Return the [x, y] coordinate for the center point of the cell that contains the specified text.  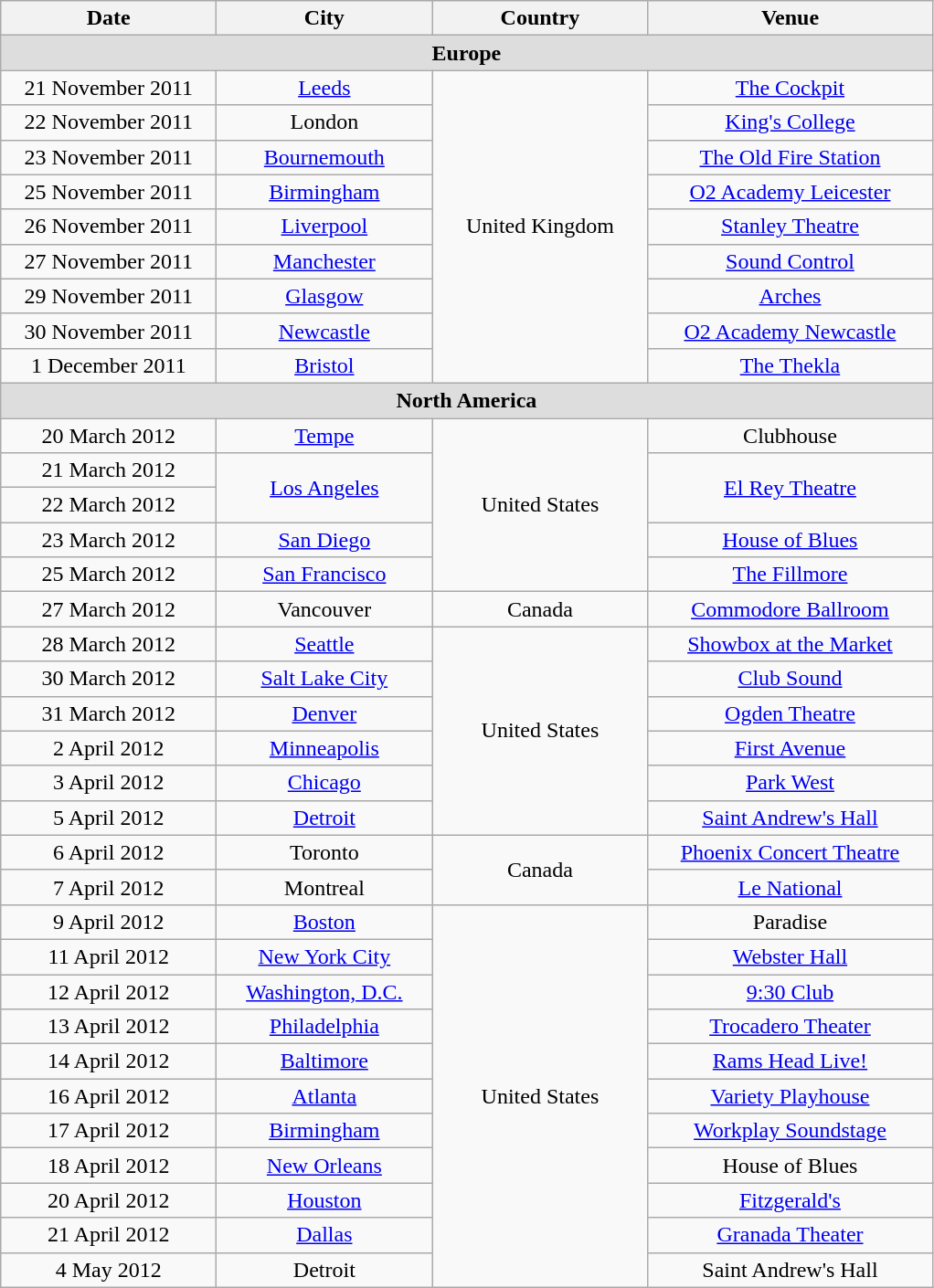
31 March 2012 [109, 713]
13 April 2012 [109, 1027]
London [324, 122]
23 November 2011 [109, 157]
22 March 2012 [109, 505]
O2 Academy Leicester [790, 192]
The Fillmore [790, 575]
Boston [324, 922]
City [324, 18]
Philadelphia [324, 1027]
25 November 2011 [109, 192]
Country [540, 18]
North America [466, 400]
4 May 2012 [109, 1270]
28 March 2012 [109, 644]
Liverpool [324, 227]
Washington, D.C. [324, 991]
The Old Fire Station [790, 157]
The Cockpit [790, 88]
New York City [324, 956]
Newcastle [324, 331]
O2 Academy Newcastle [790, 331]
16 April 2012 [109, 1096]
Venue [790, 18]
Showbox at the Market [790, 644]
Clubhouse [790, 436]
Tempe [324, 436]
Bristol [324, 365]
30 March 2012 [109, 679]
United Kingdom [540, 227]
Stanley Theatre [790, 227]
First Avenue [790, 748]
Rams Head Live! [790, 1061]
Date [109, 18]
Paradise [790, 922]
Seattle [324, 644]
1 December 2011 [109, 365]
Ogden Theatre [790, 713]
Montreal [324, 887]
Le National [790, 887]
San Diego [324, 540]
New Orleans [324, 1166]
King's College [790, 122]
26 November 2011 [109, 227]
Leeds [324, 88]
Phoenix Concert Theatre [790, 852]
2 April 2012 [109, 748]
Park West [790, 783]
11 April 2012 [109, 956]
Denver [324, 713]
23 March 2012 [109, 540]
14 April 2012 [109, 1061]
29 November 2011 [109, 296]
Minneapolis [324, 748]
Manchester [324, 261]
Variety Playhouse [790, 1096]
Atlanta [324, 1096]
Vancouver [324, 609]
Club Sound [790, 679]
27 March 2012 [109, 609]
Commodore Ballroom [790, 609]
Baltimore [324, 1061]
The Thekla [790, 365]
Los Angeles [324, 488]
Fitzgerald's [790, 1200]
Toronto [324, 852]
Salt Lake City [324, 679]
Workplay Soundstage [790, 1131]
Glasgow [324, 296]
21 April 2012 [109, 1235]
18 April 2012 [109, 1166]
20 April 2012 [109, 1200]
Sound Control [790, 261]
22 November 2011 [109, 122]
25 March 2012 [109, 575]
Granada Theater [790, 1235]
27 November 2011 [109, 261]
5 April 2012 [109, 818]
Dallas [324, 1235]
El Rey Theatre [790, 488]
6 April 2012 [109, 852]
San Francisco [324, 575]
Bournemouth [324, 157]
Chicago [324, 783]
9:30 Club [790, 991]
12 April 2012 [109, 991]
21 March 2012 [109, 470]
20 March 2012 [109, 436]
Webster Hall [790, 956]
Trocadero Theater [790, 1027]
Arches [790, 296]
7 April 2012 [109, 887]
17 April 2012 [109, 1131]
21 November 2011 [109, 88]
30 November 2011 [109, 331]
3 April 2012 [109, 783]
Houston [324, 1200]
9 April 2012 [109, 922]
Europe [466, 53]
